Locate the cell with the specified text and output its (x, y) center coordinate. 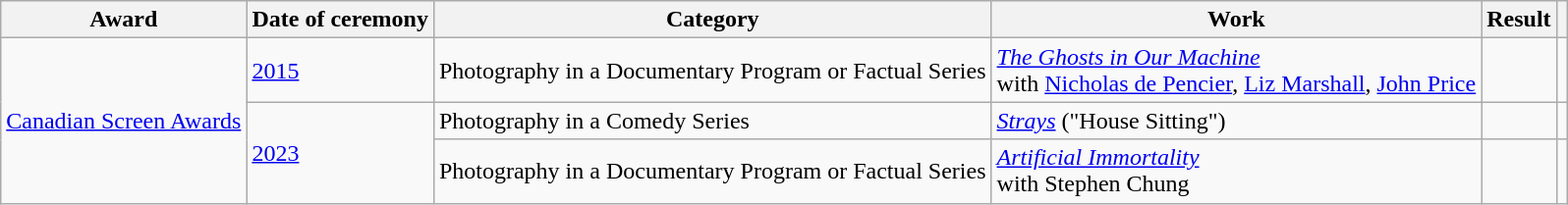
2023 (340, 153)
The Ghosts in Our Machinewith Nicholas de Pencier, Liz Marshall, John Price (1236, 71)
Strays ("House Sitting") (1236, 121)
Result (1519, 20)
Artificial Immortalitywith Stephen Chung (1236, 171)
Canadian Screen Awards (124, 121)
2015 (340, 71)
Work (1236, 20)
Award (124, 20)
Date of ceremony (340, 20)
Category (712, 20)
Photography in a Comedy Series (712, 121)
